Find where the given text appears and provide that cell's center as (x, y) coordinate. 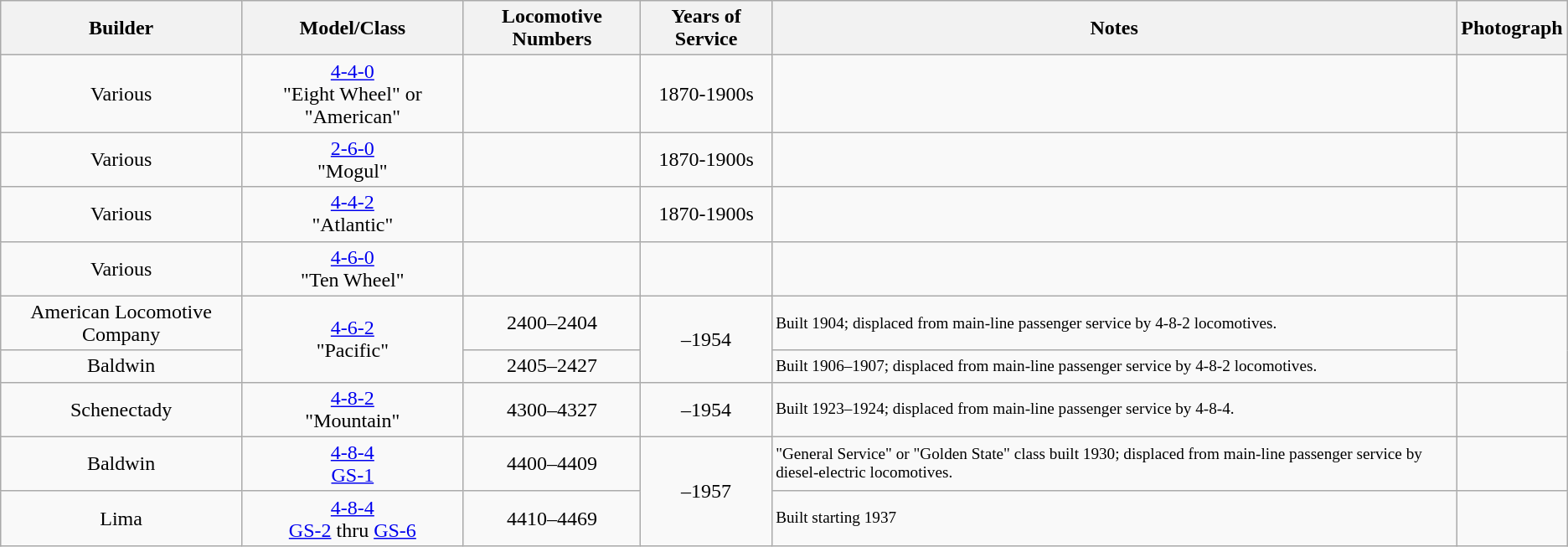
Model/Class (352, 28)
Builder (121, 28)
2-6-0"Mogul" (352, 159)
Built 1923–1924; displaced from main-line passenger service by 4-8-4. (1114, 409)
Built 1906–1907; displaced from main-line passenger service by 4-8-2 locomotives. (1114, 366)
4300–4327 (551, 409)
4-6-2"Pacific" (352, 338)
4-4-2"Atlantic" (352, 214)
–1957 (707, 491)
4-6-0"Ten Wheel" (352, 268)
Locomotive Numbers (551, 28)
Notes (1114, 28)
4-8-2"Mountain" (352, 409)
4-8-4GS-2 thru GS-6 (352, 518)
"General Service" or "Golden State" class built 1930; displaced from main-line passenger service by diesel-electric locomotives. (1114, 464)
2400–2404 (551, 323)
4-4-0"Eight Wheel" or "American" (352, 94)
Lima (121, 518)
2405–2427 (551, 366)
4-8-4GS-1 (352, 464)
Built 1904; displaced from main-line passenger service by 4-8-2 locomotives. (1114, 323)
4410–4469 (551, 518)
Schenectady (121, 409)
American Locomotive Company (121, 323)
Years of Service (707, 28)
Photograph (1512, 28)
Built starting 1937 (1114, 518)
4400–4409 (551, 464)
